Pinpoint the cell where the given text exists, returning its [x, y] midpoint coordinate. 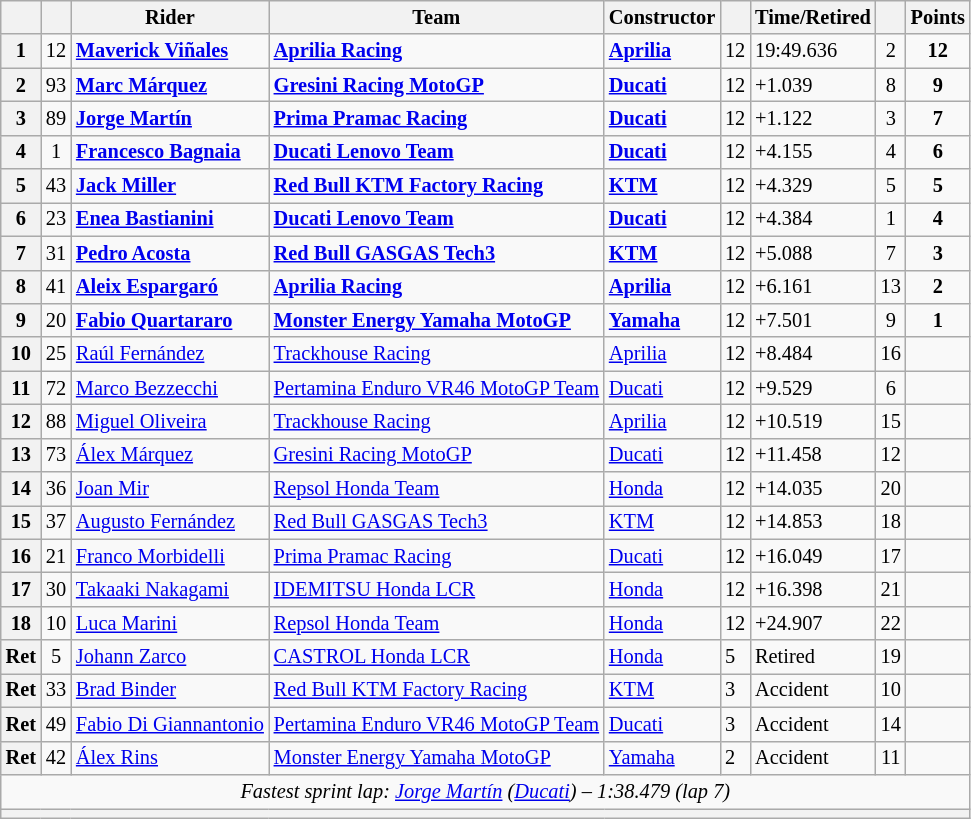
Francesco Bagnaia [170, 152]
93 [56, 85]
19:49.636 [813, 51]
Luca Marini [170, 623]
Fabio Quartararo [170, 320]
Team [436, 17]
19 [891, 657]
Aleix Espargaró [170, 287]
CASTROL Honda LCR [436, 657]
+16.049 [813, 556]
Constructor [662, 17]
49 [56, 724]
Fabio Di Giannantonio [170, 724]
Takaaki Nakagami [170, 589]
23 [56, 219]
Fastest sprint lap: Jorge Martín (Ducati) – 1:38.479 (lap 7) [486, 791]
Rider [170, 17]
Johann Zarco [170, 657]
33 [56, 690]
30 [56, 589]
+16.398 [813, 589]
43 [56, 186]
+5.088 [813, 253]
+4.155 [813, 152]
Enea Bastianini [170, 219]
25 [56, 354]
Augusto Fernández [170, 522]
Álex Rins [170, 758]
Miguel Oliveira [170, 421]
Álex Márquez [170, 455]
+6.161 [813, 287]
+14.035 [813, 489]
88 [56, 421]
+4.384 [813, 219]
+1.039 [813, 85]
Pedro Acosta [170, 253]
IDEMITSU Honda LCR [436, 589]
Maverick Viñales [170, 51]
Brad Binder [170, 690]
Jorge Martín [170, 118]
36 [56, 489]
22 [891, 623]
41 [56, 287]
+24.907 [813, 623]
Raúl Fernández [170, 354]
37 [56, 522]
+10.519 [813, 421]
+8.484 [813, 354]
+9.529 [813, 388]
42 [56, 758]
+7.501 [813, 320]
Franco Morbidelli [170, 556]
Points [938, 17]
+11.458 [813, 455]
89 [56, 118]
31 [56, 253]
Marco Bezzecchi [170, 388]
Jack Miller [170, 186]
+4.329 [813, 186]
73 [56, 455]
72 [56, 388]
Joan Mir [170, 489]
+14.853 [813, 522]
+1.122 [813, 118]
Marc Márquez [170, 85]
Retired [813, 657]
Time/Retired [813, 17]
